Output the [X, Y] coordinate of the center of the cell containing the given text.  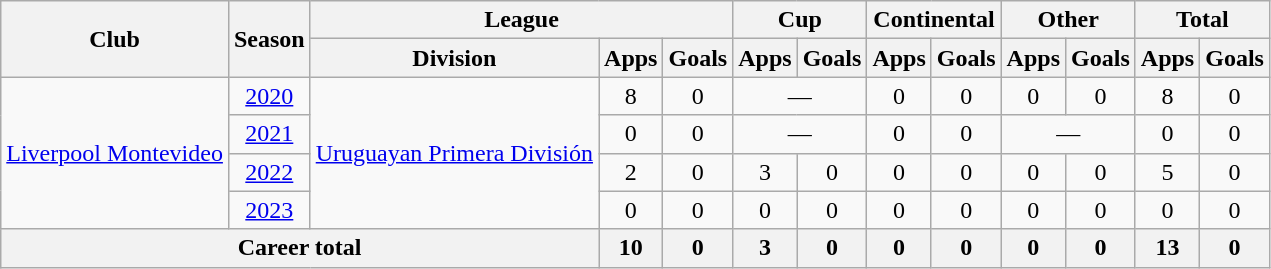
Continental [934, 20]
Division [454, 58]
2021 [269, 134]
Cup [800, 20]
13 [1167, 248]
League [522, 20]
2 [631, 172]
Season [269, 39]
Club [115, 39]
2020 [269, 96]
10 [631, 248]
2022 [269, 172]
Career total [300, 248]
2023 [269, 210]
Other [1068, 20]
Total [1202, 20]
5 [1167, 172]
Liverpool Montevideo [115, 153]
Uruguayan Primera División [454, 153]
